Find where the given text appears and provide that cell's center as [x, y] coordinate. 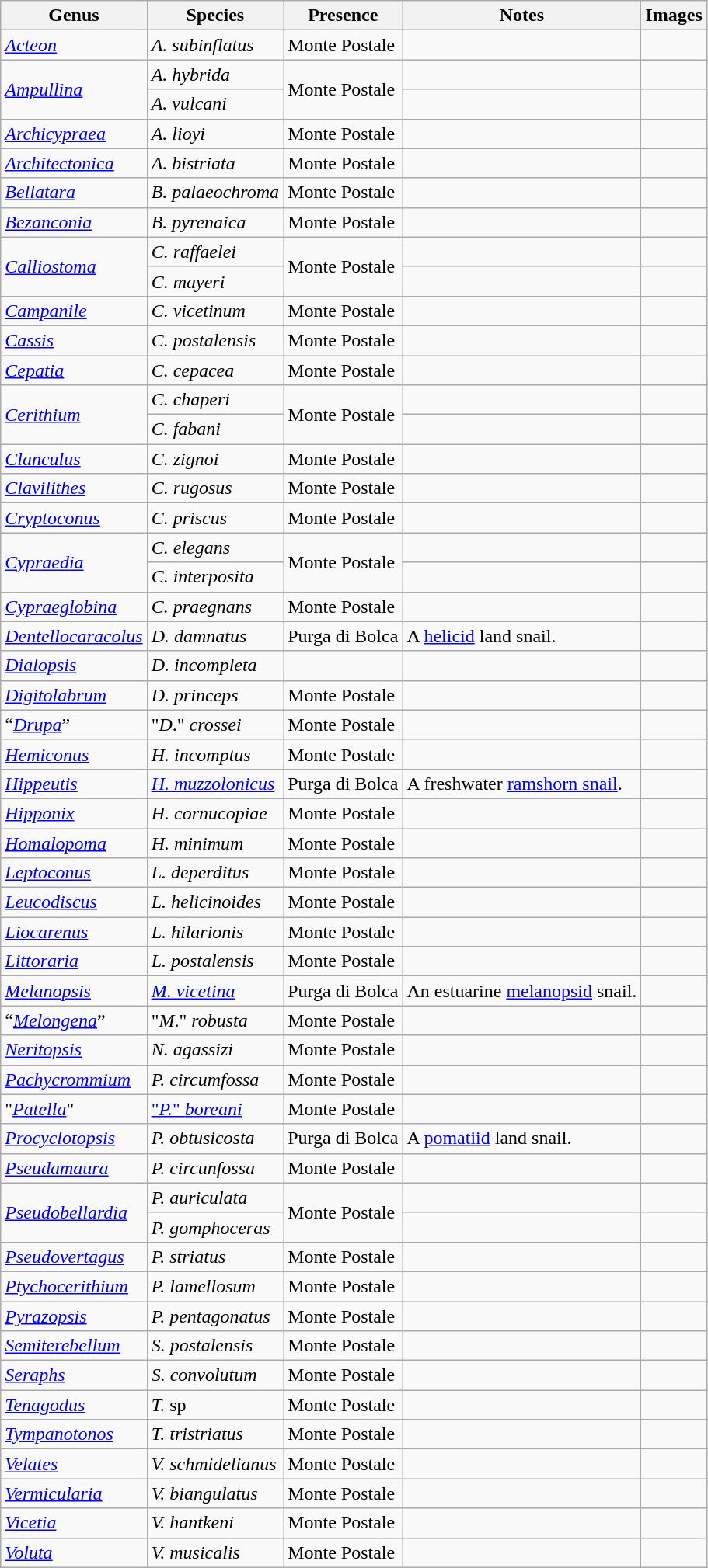
P. pentagonatus [214, 1316]
V. hantkeni [214, 1523]
B. pyrenaica [214, 222]
P. circumfossa [214, 1080]
C. priscus [214, 518]
Ampullina [74, 89]
C. cepacea [214, 370]
Cypraeglobina [74, 607]
M. vicetina [214, 991]
Clavilithes [74, 488]
Leptoconus [74, 873]
P. circunfossa [214, 1168]
C. rugosus [214, 488]
H. incomptus [214, 754]
Hipponix [74, 813]
D. damnatus [214, 636]
Dentellocaracolus [74, 636]
Clanculus [74, 459]
P. lamellosum [214, 1286]
Dialopsis [74, 666]
Presence [344, 16]
H. muzzolonicus [214, 784]
C. raffaelei [214, 252]
P. obtusicosta [214, 1139]
D. incompleta [214, 666]
Homalopoma [74, 843]
A. subinflatus [214, 45]
Architectonica [74, 163]
Pseudobellardia [74, 1212]
L. helicinoides [214, 902]
C. elegans [214, 548]
Tympanotonos [74, 1434]
C. chaperi [214, 400]
A freshwater ramshorn snail. [522, 784]
Procyclotopsis [74, 1139]
Digitolabrum [74, 695]
Velates [74, 1464]
L. deperditus [214, 873]
Cepatia [74, 370]
A pomatiid land snail. [522, 1139]
Pachycrommium [74, 1080]
Seraphs [74, 1375]
N. agassizi [214, 1050]
Littoraria [74, 961]
“Drupa” [74, 725]
C. postalensis [214, 340]
Pseudamaura [74, 1168]
P. striatus [214, 1257]
Notes [522, 16]
L. postalensis [214, 961]
V. musicalis [214, 1552]
B. palaeochroma [214, 193]
Cryptoconus [74, 518]
"P." boreani [214, 1109]
A. hybrida [214, 75]
S. convolutum [214, 1375]
Neritopsis [74, 1050]
H. cornucopiae [214, 813]
Cerithium [74, 415]
P. auriculata [214, 1198]
D. princeps [214, 695]
Calliostoma [74, 266]
L. hilarionis [214, 932]
"Patella" [74, 1109]
C. mayeri [214, 281]
Voluta [74, 1552]
T. tristriatus [214, 1434]
Ptychocerithium [74, 1286]
"M." robusta [214, 1020]
Images [674, 16]
Tenagodus [74, 1405]
Vicetia [74, 1523]
Cypraedia [74, 562]
A. vulcani [214, 104]
T. sp [214, 1405]
V. biangulatus [214, 1493]
C. vicetinum [214, 311]
A helicid land snail. [522, 636]
C. fabani [214, 429]
V. schmidelianus [214, 1464]
"D." crossei [214, 725]
C. praegnans [214, 607]
“Melongena” [74, 1020]
Vermicularia [74, 1493]
Hippeutis [74, 784]
Bellatara [74, 193]
Melanopsis [74, 991]
Cassis [74, 340]
Leucodiscus [74, 902]
Genus [74, 16]
A. bistriata [214, 163]
A. lioyi [214, 134]
P. gomphoceras [214, 1227]
C. zignoi [214, 459]
Species [214, 16]
Liocarenus [74, 932]
Acteon [74, 45]
Pseudovertagus [74, 1257]
H. minimum [214, 843]
Semiterebellum [74, 1346]
S. postalensis [214, 1346]
An estuarine melanopsid snail. [522, 991]
Pyrazopsis [74, 1316]
Archicypraea [74, 134]
Bezanconia [74, 222]
C. interposita [214, 577]
Campanile [74, 311]
Hemiconus [74, 754]
